Return (X, Y) of the center of cell containing provided text 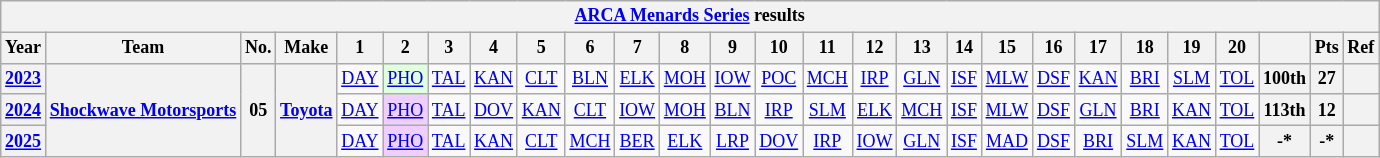
2 (406, 48)
1 (360, 48)
2023 (24, 78)
113th (1285, 110)
4 (494, 48)
7 (638, 48)
100th (1285, 78)
ARCA Menards Series results (690, 16)
POC (779, 78)
Ref (1361, 48)
Toyota (306, 110)
14 (964, 48)
19 (1192, 48)
3 (449, 48)
Pts (1326, 48)
Year (24, 48)
20 (1236, 48)
Team (142, 48)
16 (1054, 48)
13 (922, 48)
27 (1326, 78)
05 (258, 110)
11 (827, 48)
9 (732, 48)
MAD (1006, 140)
LRP (732, 140)
17 (1098, 48)
No. (258, 48)
Shockwave Motorsports (142, 110)
8 (684, 48)
18 (1145, 48)
2025 (24, 140)
10 (779, 48)
15 (1006, 48)
5 (541, 48)
BER (638, 140)
2024 (24, 110)
6 (590, 48)
Make (306, 48)
